Detect which cell encompasses the target text, then output its (x, y) center coordinate. 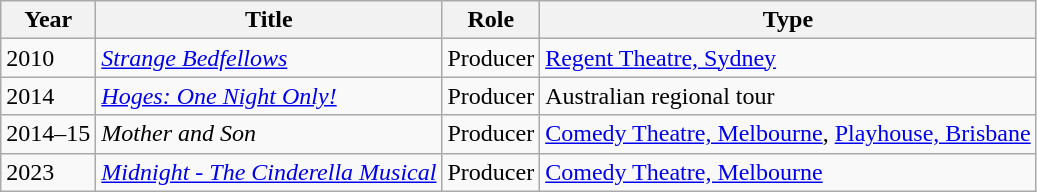
Australian regional tour (788, 96)
2014 (48, 96)
2010 (48, 58)
2023 (48, 172)
Type (788, 20)
Strange Bedfellows (269, 58)
Year (48, 20)
Hoges: One Night Only! (269, 96)
Role (491, 20)
Regent Theatre, Sydney (788, 58)
Midnight - The Cinderella Musical (269, 172)
Comedy Theatre, Melbourne (788, 172)
Title (269, 20)
Mother and Son (269, 134)
Comedy Theatre, Melbourne, Playhouse, Brisbane (788, 134)
2014–15 (48, 134)
